Scan for the cell matching the given text and deliver its [x, y] coordinate at center. 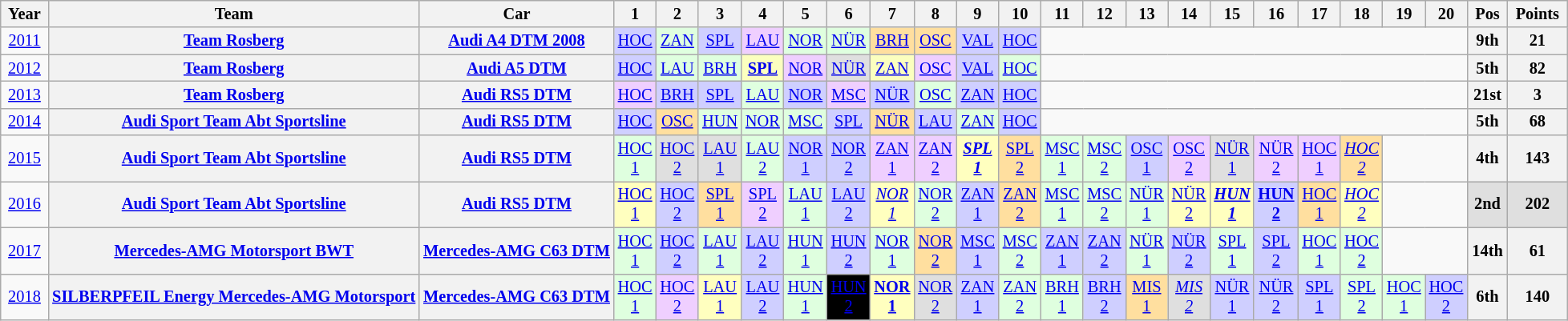
BRH1 [1063, 297]
82 [1538, 68]
14th [1487, 251]
Audi A5 DTM [516, 68]
5 [806, 14]
15 [1231, 14]
143 [1538, 158]
2014 [25, 122]
2018 [25, 297]
9 [978, 14]
6th [1487, 297]
2016 [25, 204]
11 [1063, 14]
SILBERPFEIL Energy Mercedes-AMG Motorsport [234, 297]
OSC2 [1190, 158]
13 [1146, 14]
Pos [1487, 14]
21 [1538, 41]
68 [1538, 122]
2017 [25, 251]
17 [1319, 14]
2013 [25, 94]
2 [677, 14]
6 [849, 14]
OSC1 [1146, 158]
8 [935, 14]
Team [234, 14]
9th [1487, 41]
MIS1 [1146, 297]
Points [1538, 14]
21st [1487, 94]
12 [1105, 14]
MIS2 [1190, 297]
20 [1446, 14]
16 [1276, 14]
202 [1538, 204]
140 [1538, 297]
19 [1404, 14]
7 [891, 14]
2011 [25, 41]
Audi A4 DTM 2008 [516, 41]
Year [25, 14]
14 [1190, 14]
Car [516, 14]
2nd [1487, 204]
2015 [25, 158]
10 [1020, 14]
BRH2 [1105, 297]
18 [1361, 14]
2012 [25, 68]
1 [635, 14]
4th [1487, 158]
HUN [720, 122]
61 [1538, 251]
4 [763, 14]
Mercedes-AMG Motorsport BWT [234, 251]
